Find where the given text appears and provide that cell's center as (X, Y) coordinate. 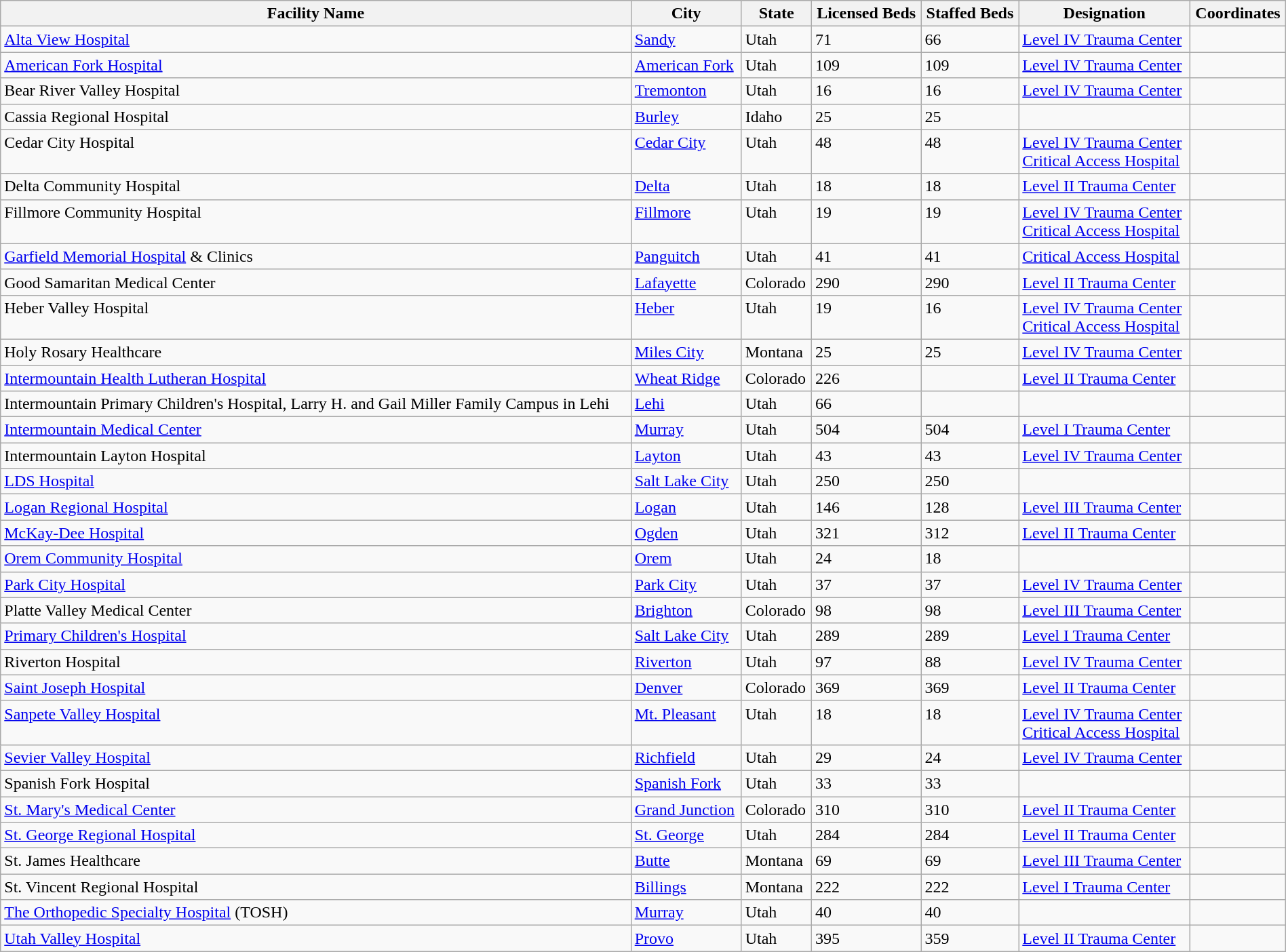
Riverton (686, 662)
Holy Rosary Healthcare (316, 352)
Wheat Ridge (686, 378)
Intermountain Health Lutheran Hospital (316, 378)
Cedar City Hospital (316, 152)
Riverton Hospital (316, 662)
Intermountain Medical Center (316, 430)
Coordinates (1238, 14)
Alta View Hospital (316, 39)
McKay-Dee Hospital (316, 533)
Sandy (686, 39)
Orem (686, 559)
Primary Children's Hospital (316, 636)
128 (970, 507)
Spanish Fork Hospital (316, 783)
Delta Community Hospital (316, 186)
St. James Healthcare (316, 861)
Panguitch (686, 256)
29 (866, 757)
Heber Valley Hospital (316, 317)
Sevier Valley Hospital (316, 757)
State (776, 14)
321 (866, 533)
Good Samaritan Medical Center (316, 282)
Sanpete Valley Hospital (316, 723)
71 (866, 39)
American Fork Hospital (316, 65)
Logan Regional Hospital (316, 507)
Idaho (776, 117)
Utah Valley Hospital (316, 938)
Bear River Valley Hospital (316, 91)
Butte (686, 861)
Cedar City (686, 152)
Mt. Pleasant (686, 723)
Grand Junction (686, 809)
Cassia Regional Hospital (316, 117)
Burley (686, 117)
395 (866, 938)
146 (866, 507)
Richfield (686, 757)
312 (970, 533)
Intermountain Layton Hospital (316, 456)
Designation (1104, 14)
Garfield Memorial Hospital & Clinics (316, 256)
Billings (686, 887)
City (686, 14)
Saint Joseph Hospital (316, 688)
Denver (686, 688)
Platte Valley Medical Center (316, 610)
Tremonton (686, 91)
Fillmore Community Hospital (316, 221)
359 (970, 938)
97 (866, 662)
Brighton (686, 610)
Ogden (686, 533)
Lehi (686, 404)
St. George Regional Hospital (316, 835)
Miles City (686, 352)
Logan (686, 507)
Lafayette (686, 282)
Layton (686, 456)
Orem Community Hospital (316, 559)
LDS Hospital (316, 481)
Licensed Beds (866, 14)
Critical Access Hospital (1104, 256)
Spanish Fork (686, 783)
St. Vincent Regional Hospital (316, 887)
226 (866, 378)
Intermountain Primary Children's Hospital, Larry H. and Gail Miller Family Campus in Lehi (316, 404)
Delta (686, 186)
88 (970, 662)
Provo (686, 938)
Park City (686, 584)
Staffed Beds (970, 14)
The Orthopedic Specialty Hospital (TOSH) (316, 913)
Facility Name (316, 14)
Heber (686, 317)
Park City Hospital (316, 584)
American Fork (686, 65)
Fillmore (686, 221)
St. George (686, 835)
St. Mary's Medical Center (316, 809)
